Search for the cell housing the specified text and yield its [x, y] center coordinate. 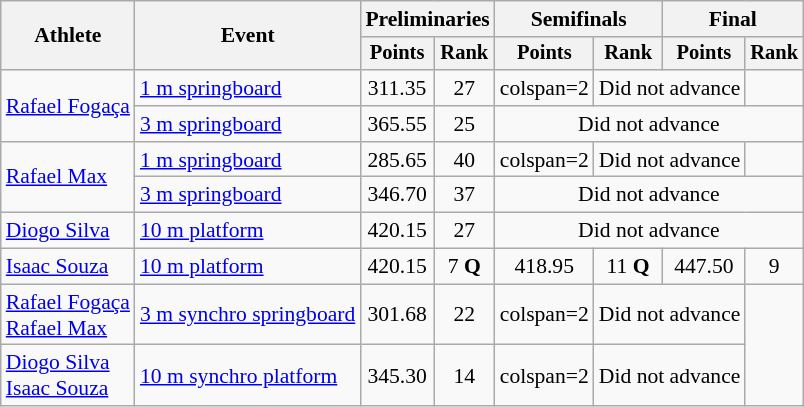
Diogo Silva [68, 231]
311.35 [397, 88]
285.65 [397, 160]
10 m synchro platform [248, 376]
418.95 [544, 267]
37 [464, 195]
Event [248, 36]
3 m synchro springboard [248, 314]
40 [464, 160]
Rafael Max [68, 178]
7 Q [464, 267]
Final [732, 19]
365.55 [397, 124]
25 [464, 124]
Isaac Souza [68, 267]
11 Q [628, 267]
447.50 [704, 267]
346.70 [397, 195]
Diogo Silva Isaac Souza [68, 376]
Rafael Fogaça [68, 106]
301.68 [397, 314]
Preliminaries [427, 19]
Semifinals [579, 19]
Athlete [68, 36]
14 [464, 376]
9 [774, 267]
345.30 [397, 376]
Rafael Fogaça Rafael Max [68, 314]
22 [464, 314]
